Locate the cell with the specified text and output its [x, y] center coordinate. 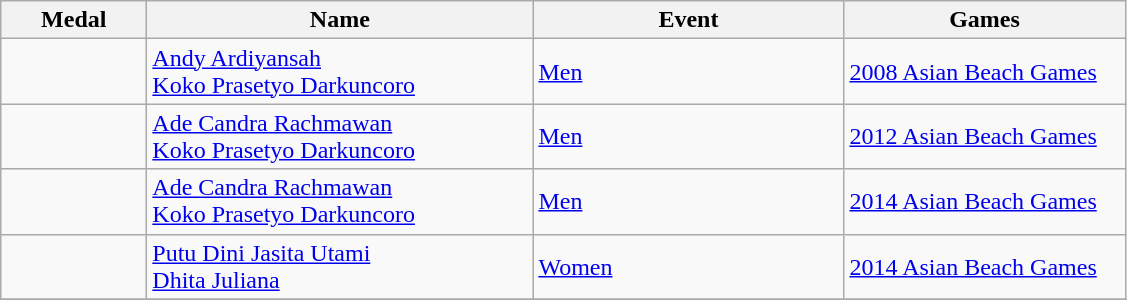
Name [340, 20]
2012 Asian Beach Games [984, 136]
Games [984, 20]
Event [688, 20]
Putu Dini Jasita UtamiDhita Juliana [340, 266]
Women [688, 266]
2008 Asian Beach Games [984, 72]
Andy ArdiyansahKoko Prasetyo Darkuncoro [340, 72]
Medal [74, 20]
